Output the (X, Y) coordinate of the center of the cell containing the given text.  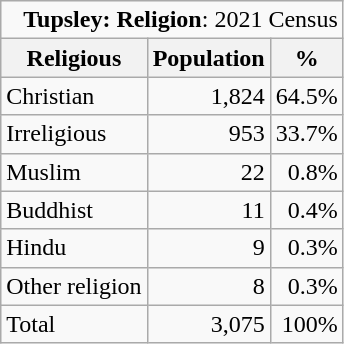
64.5% (306, 96)
Religious (74, 58)
3,075 (208, 324)
Tupsley: Religion: 2021 Census (172, 20)
8 (208, 286)
22 (208, 172)
1,824 (208, 96)
Buddhist (74, 210)
953 (208, 134)
Muslim (74, 172)
Hindu (74, 248)
11 (208, 210)
9 (208, 248)
0.4% (306, 210)
Irreligious (74, 134)
Total (74, 324)
0.8% (306, 172)
Population (208, 58)
Other religion (74, 286)
100% (306, 324)
Christian (74, 96)
% (306, 58)
33.7% (306, 134)
